Search for the cell housing the specified text and yield its [X, Y] center coordinate. 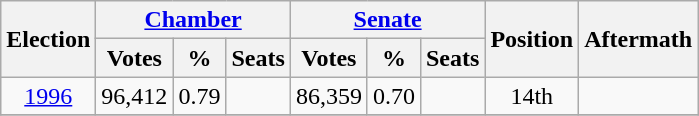
86,359 [328, 96]
Aftermath [638, 39]
0.70 [394, 96]
Election [48, 39]
14th [532, 96]
Senate [388, 20]
Position [532, 39]
1996 [48, 96]
0.79 [200, 96]
Chamber [194, 20]
96,412 [134, 96]
